From the cell containing the given text, extract its center point as (x, y) coordinate. 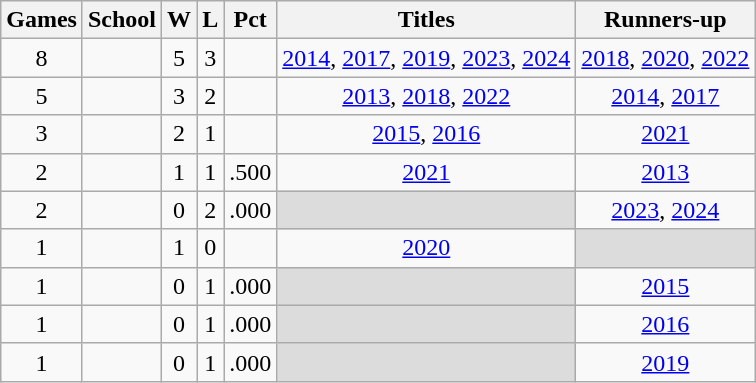
2020 (426, 248)
School (122, 20)
2019 (666, 362)
2016 (666, 324)
Runners-up (666, 20)
W (180, 20)
Pct (250, 20)
.500 (250, 172)
2013, 2018, 2022 (426, 96)
8 (42, 58)
Games (42, 20)
2013 (666, 172)
2014, 2017, 2019, 2023, 2024 (426, 58)
2015 (666, 286)
2014, 2017 (666, 96)
2018, 2020, 2022 (666, 58)
2015, 2016 (426, 134)
L (210, 20)
2023, 2024 (666, 210)
Titles (426, 20)
